Determine the [x, y] coordinate at the center of the cell enclosing the given text.  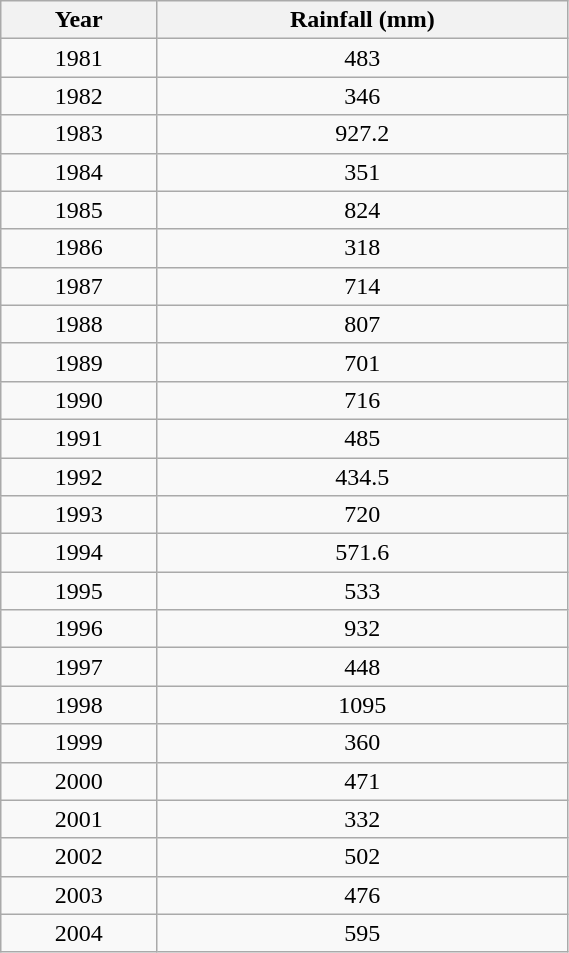
1987 [79, 286]
346 [362, 96]
927.2 [362, 134]
2003 [79, 895]
714 [362, 286]
1988 [79, 324]
1998 [79, 705]
807 [362, 324]
360 [362, 743]
1997 [79, 667]
1985 [79, 210]
434.5 [362, 477]
1982 [79, 96]
1986 [79, 248]
720 [362, 515]
332 [362, 819]
1993 [79, 515]
2004 [79, 933]
1983 [79, 134]
595 [362, 933]
2000 [79, 781]
1994 [79, 553]
932 [362, 629]
485 [362, 438]
824 [362, 210]
1990 [79, 400]
448 [362, 667]
471 [362, 781]
318 [362, 248]
1992 [79, 477]
533 [362, 591]
1996 [79, 629]
2001 [79, 819]
351 [362, 172]
1999 [79, 743]
1981 [79, 58]
483 [362, 58]
1989 [79, 362]
1095 [362, 705]
1991 [79, 438]
476 [362, 895]
502 [362, 857]
2002 [79, 857]
701 [362, 362]
1984 [79, 172]
716 [362, 400]
571.6 [362, 553]
Rainfall (mm) [362, 20]
Year [79, 20]
1995 [79, 591]
